Locate the cell with the specified text and output its (X, Y) center coordinate. 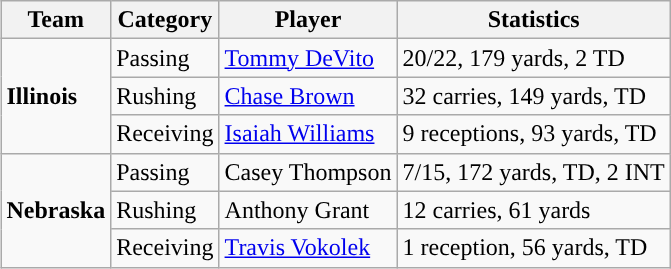
Category (165, 20)
Team (56, 20)
Nebraska (56, 210)
Anthony Grant (308, 210)
Illinois (56, 96)
Tommy DeVito (308, 58)
Casey Thompson (308, 172)
Statistics (534, 20)
Isaiah Williams (308, 134)
20/22, 179 yards, 2 TD (534, 58)
Chase Brown (308, 96)
9 receptions, 93 yards, TD (534, 134)
Player (308, 20)
32 carries, 149 yards, TD (534, 96)
1 reception, 56 yards, TD (534, 248)
Travis Vokolek (308, 248)
7/15, 172 yards, TD, 2 INT (534, 172)
12 carries, 61 yards (534, 210)
